Detect which cell encompasses the target text, then output its (x, y) center coordinate. 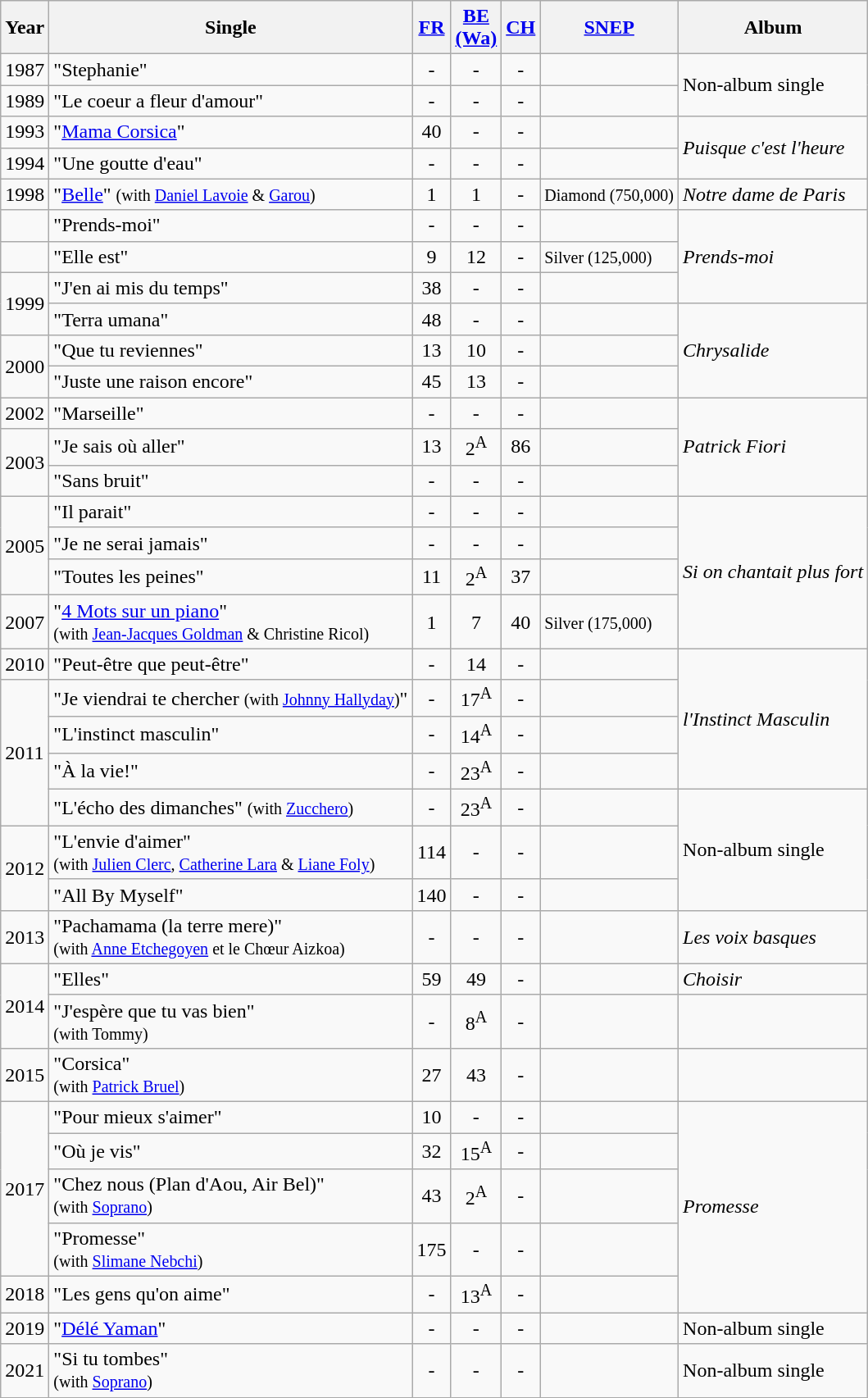
BE (Wa) (476, 28)
2017 (25, 1189)
l'Instinct Masculin (774, 719)
2007 (25, 622)
1987 (25, 70)
1994 (25, 163)
"J'en ai mis du temps" (231, 288)
"Belle" (with Daniel Lavoie & Garou) (231, 194)
"L'envie d'aimer" (with Julien Clerc, Catherine Lara & Liane Foly) (231, 853)
2018 (25, 1294)
49 (476, 979)
"Je ne serai jamais" (231, 543)
175 (431, 1250)
17A (476, 699)
14A (476, 735)
"Délé Yaman" (231, 1328)
2011 (25, 753)
Patrick Fiori (774, 446)
2021 (25, 1371)
Diamond (750,000) (610, 194)
1993 (25, 132)
Promesse (774, 1207)
1999 (25, 303)
15A (476, 1151)
"Que tu reviennes" (231, 350)
12 (476, 257)
"Marseille" (231, 412)
Choisir (774, 979)
"4 Mots sur un piano" (with Jean-Jacques Goldman & Christine Ricol) (231, 622)
59 (431, 979)
SNEP (610, 28)
2012 (25, 867)
Prends-moi (774, 257)
Year (25, 28)
38 (431, 288)
2005 (25, 546)
"Terra umana" (231, 319)
"Une goutte d'eau" (231, 163)
"Mama Corsica" (231, 132)
"Elles" (231, 979)
"Pachamama (la terre mere)" (with Anne Etchegoyen et le Chœur Aizkoa) (231, 936)
Notre dame de Paris (774, 194)
"Peut-être que peut-être" (231, 664)
"Pour mieux s'aimer" (231, 1118)
"Promesse"(with Slimane Nebchi) (231, 1250)
"Les gens qu'on aime" (231, 1294)
2010 (25, 664)
2014 (25, 1005)
Album (774, 28)
114 (431, 853)
7 (476, 622)
2013 (25, 936)
2003 (25, 462)
2000 (25, 366)
"Elle est" (231, 257)
FR (431, 28)
86 (521, 448)
45 (431, 381)
Silver (125,000) (610, 257)
"Chez nous (Plan d'Aou, Air Bel)"(with Soprano) (231, 1195)
"L'instinct masculin" (231, 735)
"J'espère que tu vas bien" (with Tommy) (231, 1022)
140 (431, 895)
"Toutes les peines" (231, 577)
"Si tu tombes" (with Soprano) (231, 1371)
1998 (25, 194)
8A (476, 1022)
"Je sais où aller" (231, 448)
27 (431, 1076)
2019 (25, 1328)
48 (431, 319)
Si on chantait plus fort (774, 572)
2015 (25, 1076)
11 (431, 577)
Puisque c'est l'heure (774, 148)
"Le coeur a fleur d'amour" (231, 101)
13A (476, 1294)
32 (431, 1151)
"Corsica" (with Patrick Bruel) (231, 1076)
9 (431, 257)
"Juste une raison encore" (231, 381)
Single (231, 28)
"Prends-moi" (231, 225)
"À la vie!" (231, 771)
"L'écho des dimanches" (with Zucchero) (231, 808)
Chrysalide (774, 350)
"Sans bruit" (231, 480)
"Il parait" (231, 512)
Les voix basques (774, 936)
37 (521, 577)
Silver (175,000) (610, 622)
14 (476, 664)
"All By Myself" (231, 895)
2002 (25, 412)
1989 (25, 101)
CH (521, 28)
"Où je vis" (231, 1151)
"Stephanie" (231, 70)
"Je viendrai te chercher (with Johnny Hallyday)" (231, 699)
